From the cell containing the given text, extract its center point as [X, Y] coordinate. 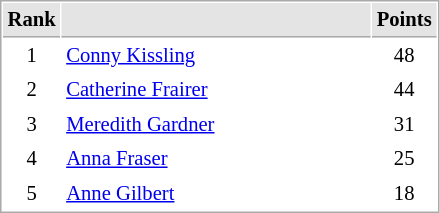
Rank [32, 20]
25 [404, 158]
31 [404, 124]
Conny Kissling [216, 56]
5 [32, 194]
44 [404, 90]
2 [32, 90]
18 [404, 194]
4 [32, 158]
Anne Gilbert [216, 194]
48 [404, 56]
Catherine Frairer [216, 90]
1 [32, 56]
Anna Fraser [216, 158]
3 [32, 124]
Points [404, 20]
Meredith Gardner [216, 124]
